For the text-containing cell, return its midpoint in (x, y) coordinate format. 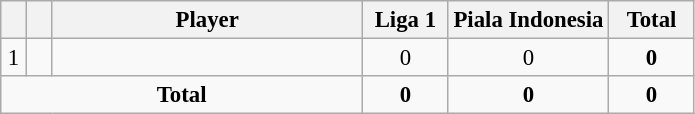
Liga 1 (406, 20)
Player (208, 20)
1 (14, 58)
Piala Indonesia (528, 20)
